Extract the (x, y) coordinate from the center of the cell holding the provided text.  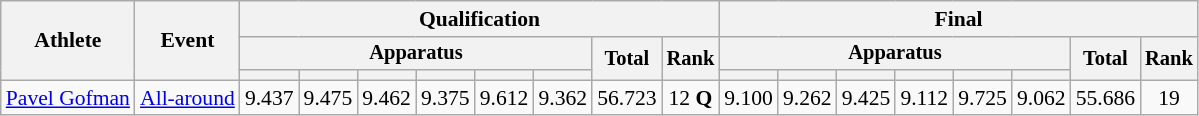
9.462 (386, 98)
56.723 (626, 98)
9.375 (446, 98)
19 (1169, 98)
9.112 (924, 98)
Qualification (480, 19)
9.362 (562, 98)
9.262 (808, 98)
12 Q (691, 98)
All-around (188, 98)
9.612 (504, 98)
9.475 (328, 98)
9.100 (748, 98)
55.686 (1106, 98)
9.425 (866, 98)
Event (188, 40)
Final (958, 19)
9.437 (270, 98)
Pavel Gofman (68, 98)
9.725 (982, 98)
9.062 (1042, 98)
Athlete (68, 40)
